Return (X, Y) of the center of cell containing provided text 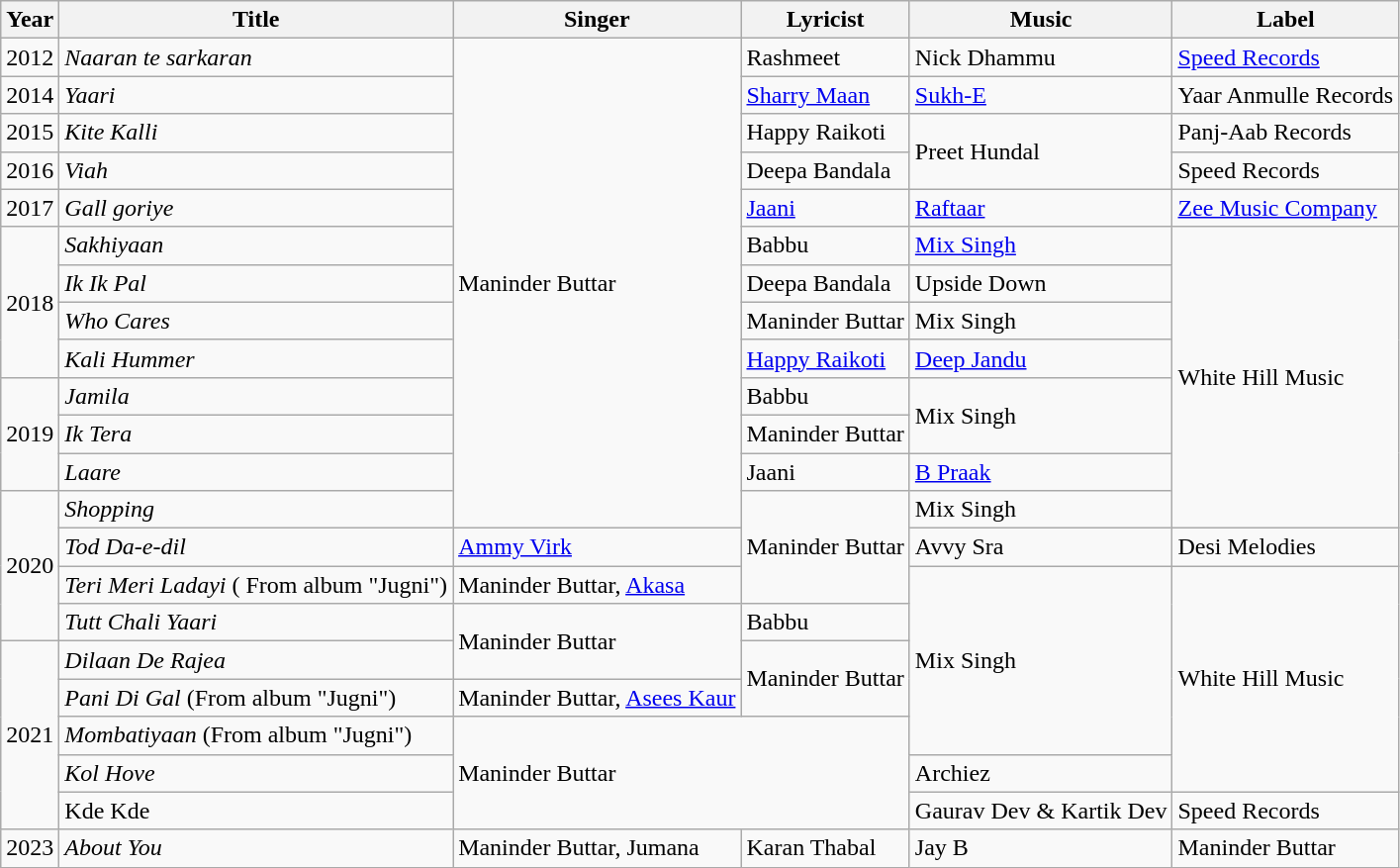
Rashmeet (825, 57)
Tod Da-e-dil (256, 547)
Sukh-E (1041, 95)
Mombatiyaan (From album "Jugni") (256, 735)
Kite Kalli (256, 133)
About You (256, 848)
Viah (256, 170)
Naaran te sarkaran (256, 57)
Desi Melodies (1286, 547)
Tutt Chali Yaari (256, 623)
Ik Tera (256, 434)
Preet Hundal (1041, 151)
2023 (30, 848)
Jay B (1041, 848)
Archiez (1041, 773)
Shopping (256, 510)
Avvy Sra (1041, 547)
Year (30, 20)
Sharry Maan (825, 95)
Nick Dhammu (1041, 57)
2021 (30, 735)
2014 (30, 95)
2017 (30, 208)
B Praak (1041, 472)
Music (1041, 20)
Gall goriye (256, 208)
Kali Hummer (256, 358)
Title (256, 20)
Maninder Buttar, Akasa (598, 585)
Ik Ik Pal (256, 283)
2018 (30, 302)
Ammy Virk (598, 547)
Kol Hove (256, 773)
Karan Thabal (825, 848)
Pani Di Gal (From album "Jugni") (256, 698)
Maninder Buttar, Asees Kaur (598, 698)
Singer (598, 20)
Teri Meri Ladayi ( From album "Jugni") (256, 585)
2016 (30, 170)
Lyricist (825, 20)
Yaar Anmulle Records (1286, 95)
2020 (30, 566)
Who Cares (256, 321)
Deep Jandu (1041, 358)
Label (1286, 20)
Sakhiyaan (256, 245)
Dilaan De Rajea (256, 660)
Upside Down (1041, 283)
Panj-Aab Records (1286, 133)
2015 (30, 133)
Laare (256, 472)
Yaari (256, 95)
Maninder Buttar, Jumana (598, 848)
Zee Music Company (1286, 208)
Jamila (256, 396)
Raftaar (1041, 208)
2019 (30, 434)
Kde Kde (256, 811)
Gaurav Dev & Kartik Dev (1041, 811)
2012 (30, 57)
